Determine the [X, Y] coordinate at the center of the cell enclosing the given text.  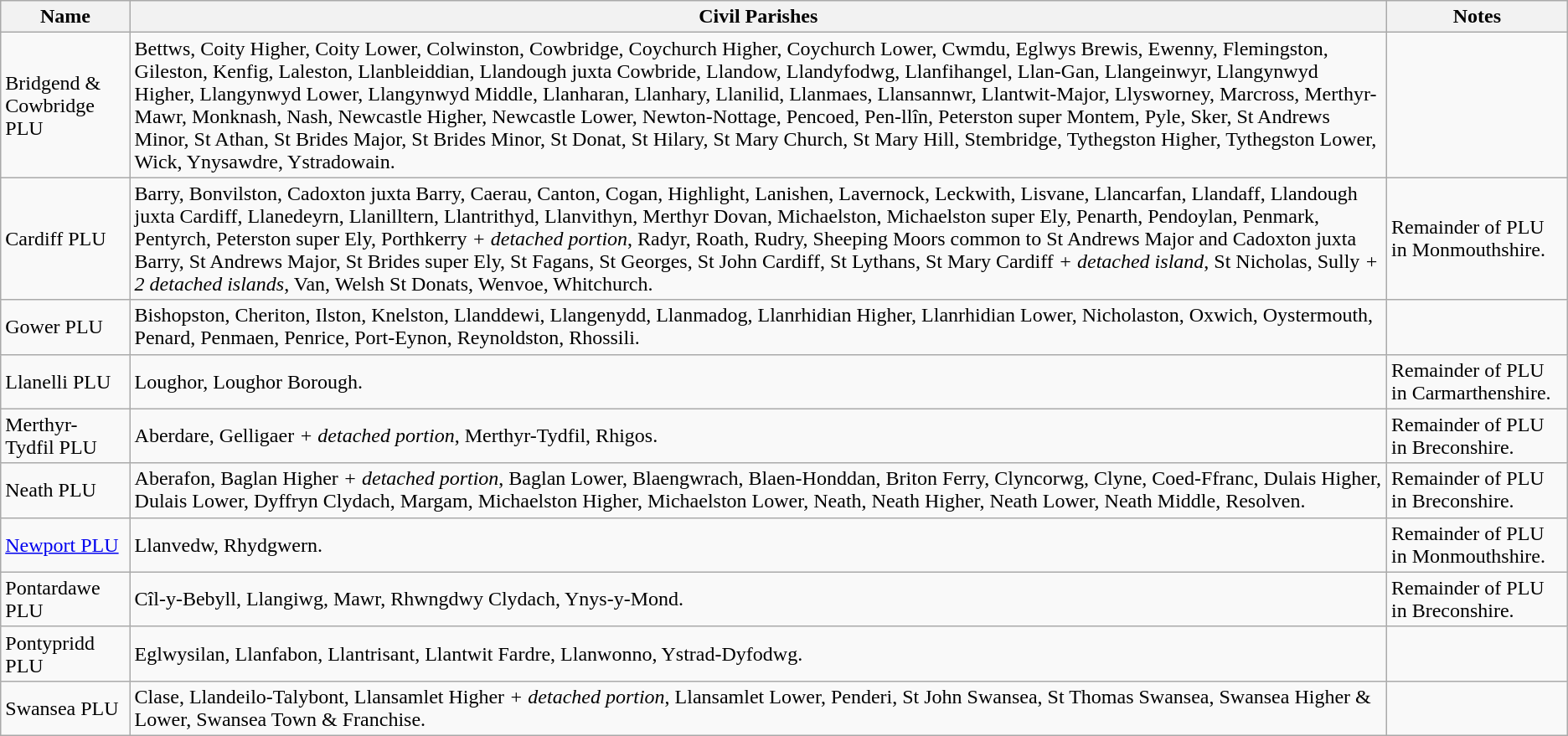
Pontardawe PLU [65, 600]
Remainder of PLU in Carmarthenshire. [1477, 382]
Llanelli PLU [65, 382]
Swansea PLU [65, 708]
Cardiff PLU [65, 239]
Cîl-y-Bebyll, Llangiwg, Mawr, Rhwngdwy Clydach, Ynys-y-Mond. [758, 600]
Newport PLU [65, 544]
Llanvedw, Rhydgwern. [758, 544]
Gower PLU [65, 327]
Civil Parishes [758, 17]
Loughor, Loughor Borough. [758, 382]
Merthyr-Tydfil PLU [65, 435]
Name [65, 17]
Notes [1477, 17]
Bridgend & Cowbridge PLU [65, 106]
Aberdare, Gelligaer + detached portion, Merthyr-Tydfil, Rhigos. [758, 435]
Eglwysilan, Llanfabon, Llantrisant, Llantwit Fardre, Llanwonno, Ystrad-Dyfodwg. [758, 653]
Neath PLU [65, 491]
Pontypridd PLU [65, 653]
